Extract the [x, y] coordinate from the center of the cell holding the provided text.  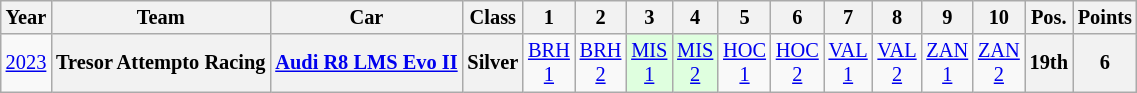
ZAN1 [947, 63]
Class [492, 17]
10 [999, 17]
HOC1 [744, 63]
5 [744, 17]
VAL1 [848, 63]
MIS1 [649, 63]
Silver [492, 63]
8 [898, 17]
2023 [26, 63]
Year [26, 17]
19th [1049, 63]
VAL2 [898, 63]
9 [947, 17]
Tresor Attempto Racing [160, 63]
HOC2 [798, 63]
1 [549, 17]
Car [366, 17]
7 [848, 17]
3 [649, 17]
ZAN2 [999, 63]
Points [1105, 17]
Pos. [1049, 17]
4 [695, 17]
BRH2 [601, 63]
BRH1 [549, 63]
MIS2 [695, 63]
2 [601, 17]
Team [160, 17]
Audi R8 LMS Evo II [366, 63]
